Find where the given text appears and provide that cell's center as (x, y) coordinate. 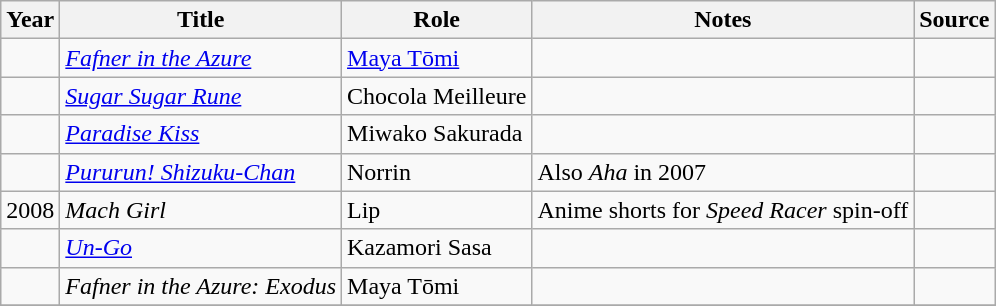
Source (954, 20)
2008 (30, 210)
Fafner in the Azure (201, 58)
Mach Girl (201, 210)
Kazamori Sasa (437, 248)
Un-Go (201, 248)
Lip (437, 210)
Pururun! Shizuku-Chan (201, 172)
Role (437, 20)
Chocola Meilleure (437, 96)
Title (201, 20)
Sugar Sugar Rune (201, 96)
Paradise Kiss (201, 134)
Also Aha in 2007 (723, 172)
Norrin (437, 172)
Fafner in the Azure: Exodus (201, 286)
Year (30, 20)
Notes (723, 20)
Anime shorts for Speed Racer spin-off (723, 210)
Miwako Sakurada (437, 134)
